Capture the cell that displays the provided text and extract its [x, y] central coordinate. 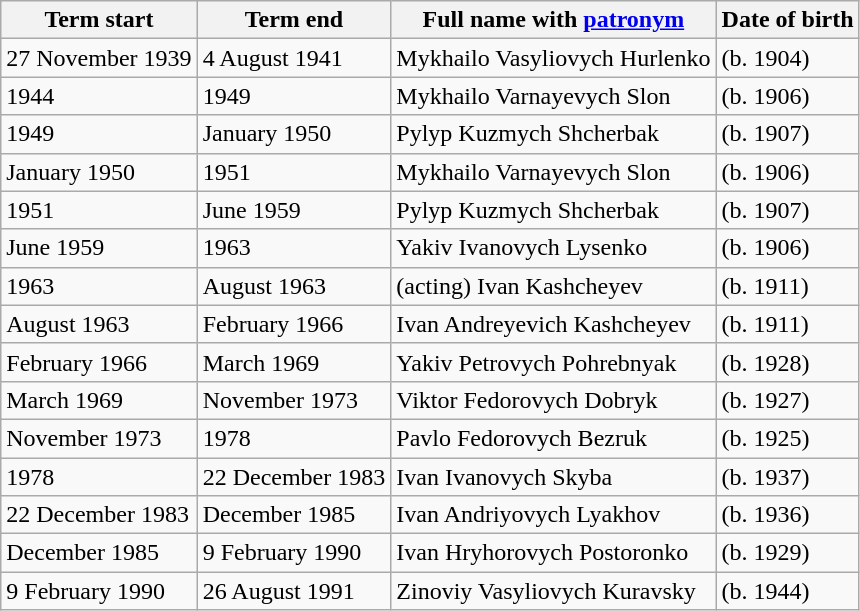
(b. 1904) [788, 58]
Term end [294, 20]
(b. 1929) [788, 553]
Zinoviy Vasyliovych Kuravsky [554, 591]
(b. 1944) [788, 591]
(b. 1937) [788, 477]
Ivan Hryhorovych Postoronko [554, 553]
27 November 1939 [99, 58]
Mykhailo Vasyliovych Hurlenko [554, 58]
4 August 1941 [294, 58]
(b. 1928) [788, 362]
(b. 1925) [788, 438]
(b. 1927) [788, 400]
Full name with patronym [554, 20]
26 August 1991 [294, 591]
Date of birth [788, 20]
Ivan Ivanovych Skyba [554, 477]
Pavlo Fedorovych Bezruk [554, 438]
Ivan Andreyevich Kashcheyev [554, 324]
Term start [99, 20]
1944 [99, 96]
(acting) Ivan Kashcheyev [554, 286]
Yakiv Ivanovych Lysenko [554, 248]
Yakiv Petrovych Pohrebnyak [554, 362]
(b. 1936) [788, 515]
Viktor Fedorovych Dobryk [554, 400]
Ivan Andriyovych Lyakhov [554, 515]
